Locate the cell with the specified text and output its (x, y) center coordinate. 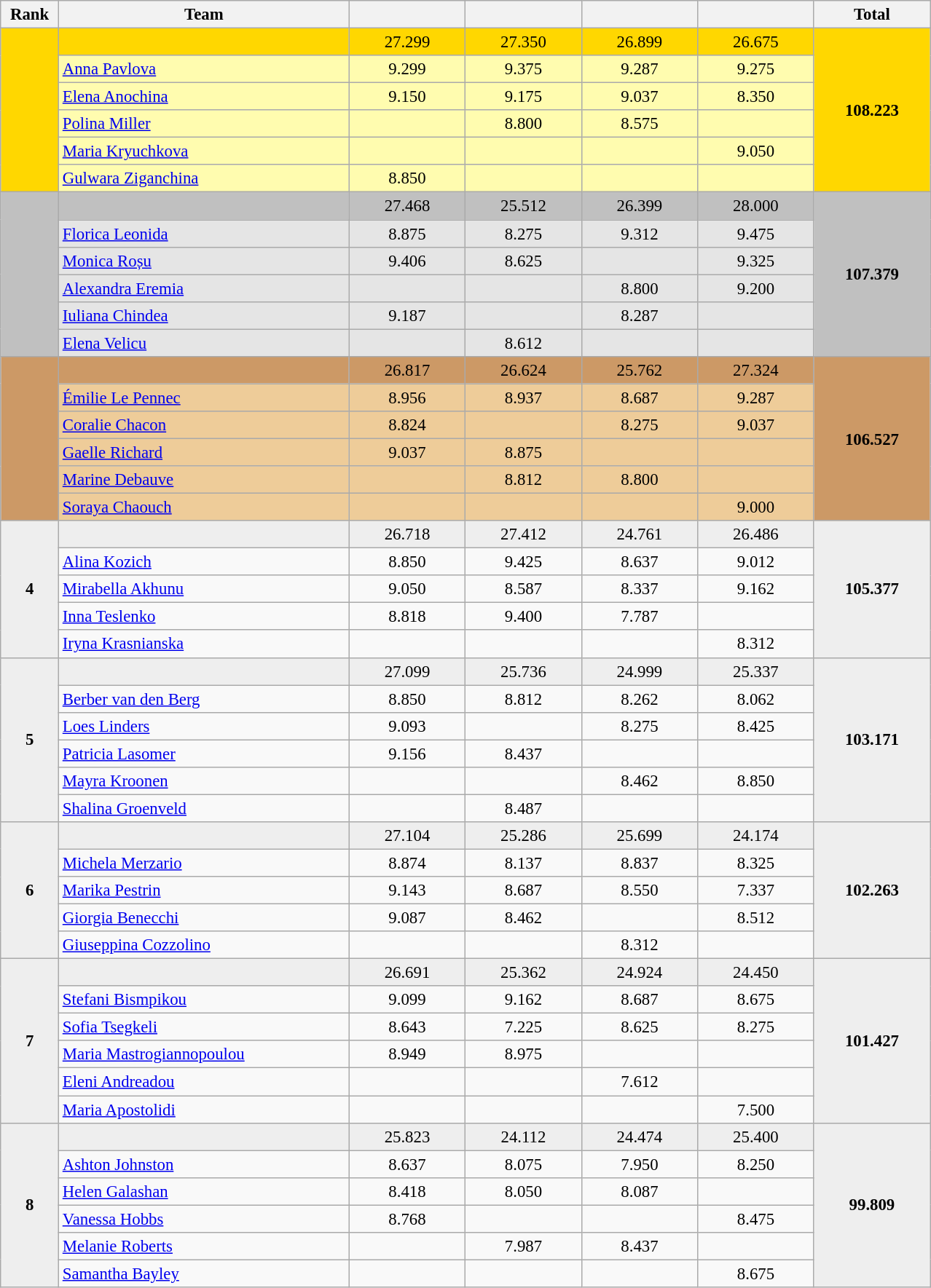
26.624 (523, 371)
7.225 (523, 1027)
7.787 (640, 617)
9.187 (406, 315)
7 (30, 1041)
24.474 (640, 1137)
25.823 (406, 1137)
26.675 (756, 42)
9.175 (523, 97)
4 (30, 589)
102.263 (872, 890)
105.377 (872, 589)
7.337 (756, 890)
8.250 (756, 1164)
9.425 (523, 562)
25.362 (523, 973)
107.379 (872, 274)
26.399 (640, 206)
9.012 (756, 562)
Rank (30, 15)
Monica Roșu (204, 261)
9.143 (406, 890)
Maria Kryuchkova (204, 151)
Loes Linders (204, 726)
24.761 (640, 534)
25.762 (640, 371)
Michela Merzario (204, 863)
8.075 (523, 1164)
9.150 (406, 97)
Marine Debauve (204, 480)
Alina Kozich (204, 562)
8.512 (756, 918)
8.050 (523, 1191)
9.375 (523, 69)
8.418 (406, 1191)
8.137 (523, 863)
8.874 (406, 863)
9.099 (406, 1000)
24.999 (640, 671)
9.200 (756, 288)
99.809 (872, 1205)
24.450 (756, 973)
9.325 (756, 261)
26.817 (406, 371)
9.275 (756, 69)
8.325 (756, 863)
Total (872, 15)
8.575 (640, 124)
Anna Pavlova (204, 69)
24.174 (756, 836)
Ashton Johnston (204, 1164)
Berber van den Berg (204, 699)
Florica Leonida (204, 234)
8.337 (640, 589)
Vanessa Hobbs (204, 1219)
Elena Velicu (204, 343)
Stefani Bismpikou (204, 1000)
27.104 (406, 836)
103.171 (872, 740)
27.299 (406, 42)
Alexandra Eremia (204, 288)
27.324 (756, 371)
9.299 (406, 69)
8.087 (640, 1191)
8.956 (406, 398)
108.223 (872, 111)
8.818 (406, 617)
Inna Teslenko (204, 617)
25.337 (756, 671)
27.350 (523, 42)
24.112 (523, 1137)
7.612 (640, 1082)
8.937 (523, 398)
8.768 (406, 1219)
26.486 (756, 534)
Melanie Roberts (204, 1246)
26.899 (640, 42)
9.406 (406, 261)
9.312 (640, 234)
Maria Apostolidi (204, 1110)
Polina Miller (204, 124)
8.262 (640, 699)
Émilie Le Pennec (204, 398)
25.699 (640, 836)
Gulwara Ziganchina (204, 178)
Samantha Bayley (204, 1273)
25.736 (523, 671)
25.400 (756, 1137)
Iryna Krasnianska (204, 644)
7.500 (756, 1110)
8.643 (406, 1027)
9.093 (406, 726)
Patricia Lasomer (204, 754)
Mirabella Akhunu (204, 589)
9.156 (406, 754)
24.924 (640, 973)
27.099 (406, 671)
26.718 (406, 534)
101.427 (872, 1041)
8 (30, 1205)
Marika Pestrin (204, 890)
Helen Galashan (204, 1191)
9.000 (756, 507)
Maria Mastrogiannopoulou (204, 1055)
Team (204, 15)
8.350 (756, 97)
Giuseppina Cozzolino (204, 945)
8.949 (406, 1055)
8.550 (640, 890)
8.587 (523, 589)
Mayra Kroonen (204, 781)
106.527 (872, 439)
Shalina Groenveld (204, 808)
5 (30, 740)
Soraya Chaouch (204, 507)
8.287 (640, 315)
28.000 (756, 206)
Iuliana Chindea (204, 315)
Eleni Andreadou (204, 1082)
Sofia Tsegkeli (204, 1027)
8.062 (756, 699)
8.975 (523, 1055)
25.286 (523, 836)
8.837 (640, 863)
7.950 (640, 1164)
6 (30, 890)
Giorgia Benecchi (204, 918)
7.987 (523, 1246)
26.691 (406, 973)
9.400 (523, 617)
Coralie Chacon (204, 425)
9.087 (406, 918)
9.475 (756, 234)
Gaelle Richard (204, 452)
8.612 (523, 343)
25.512 (523, 206)
27.412 (523, 534)
27.468 (406, 206)
8.475 (756, 1219)
8.487 (523, 808)
8.425 (756, 726)
8.824 (406, 425)
Elena Anochina (204, 97)
